Output the [x, y] coordinate of the center of the cell containing the given text.  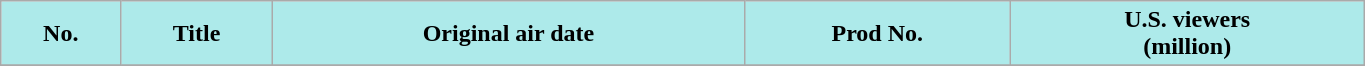
No. [61, 34]
Original air date [508, 34]
U.S. viewers(million) [1187, 34]
Prod No. [878, 34]
Title [197, 34]
